Detect which cell encompasses the target text, then output its (x, y) center coordinate. 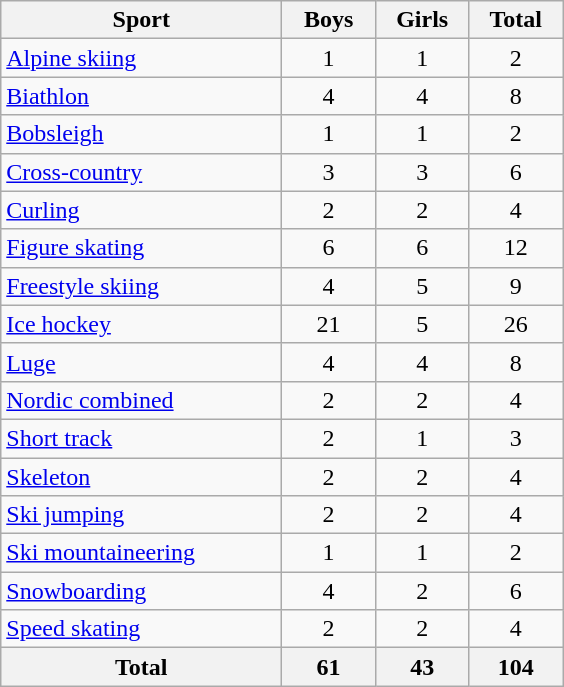
Curling (142, 210)
Boys (329, 20)
Snowboarding (142, 591)
Alpine skiing (142, 58)
12 (516, 248)
Luge (142, 362)
Figure skating (142, 248)
Sport (142, 20)
21 (329, 324)
Bobsleigh (142, 134)
Ski jumping (142, 515)
Nordic combined (142, 400)
Biathlon (142, 96)
Freestyle skiing (142, 286)
Girls (422, 20)
Skeleton (142, 477)
Cross-country (142, 172)
Ice hockey (142, 324)
9 (516, 286)
Ski mountaineering (142, 553)
26 (516, 324)
43 (422, 667)
61 (329, 667)
104 (516, 667)
Short track (142, 438)
Speed skating (142, 629)
